Determine the [x, y] coordinate at the center of the cell enclosing the given text.  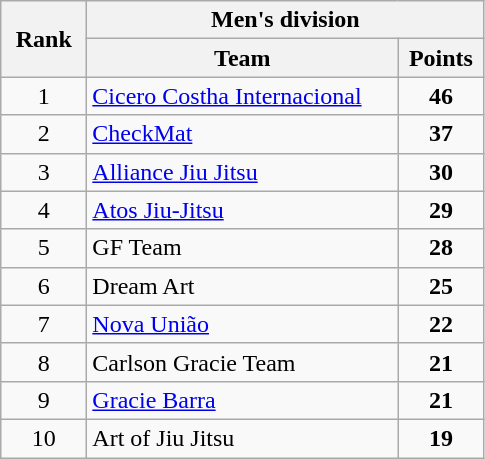
25 [441, 286]
3 [44, 172]
6 [44, 286]
5 [44, 248]
2 [44, 134]
37 [441, 134]
CheckMat [242, 134]
46 [441, 96]
Cicero Costha Internacional [242, 96]
30 [441, 172]
10 [44, 438]
GF Team [242, 248]
Dream Art [242, 286]
Art of Jiu Jitsu [242, 438]
Carlson Gracie Team [242, 362]
22 [441, 324]
29 [441, 210]
Points [441, 58]
4 [44, 210]
Men's division [286, 20]
1 [44, 96]
Team [242, 58]
19 [441, 438]
8 [44, 362]
Nova União [242, 324]
Alliance Jiu Jitsu [242, 172]
9 [44, 400]
Atos Jiu-Jitsu [242, 210]
Rank [44, 39]
7 [44, 324]
Gracie Barra [242, 400]
28 [441, 248]
